Output the [x, y] coordinate of the center of the cell containing the given text.  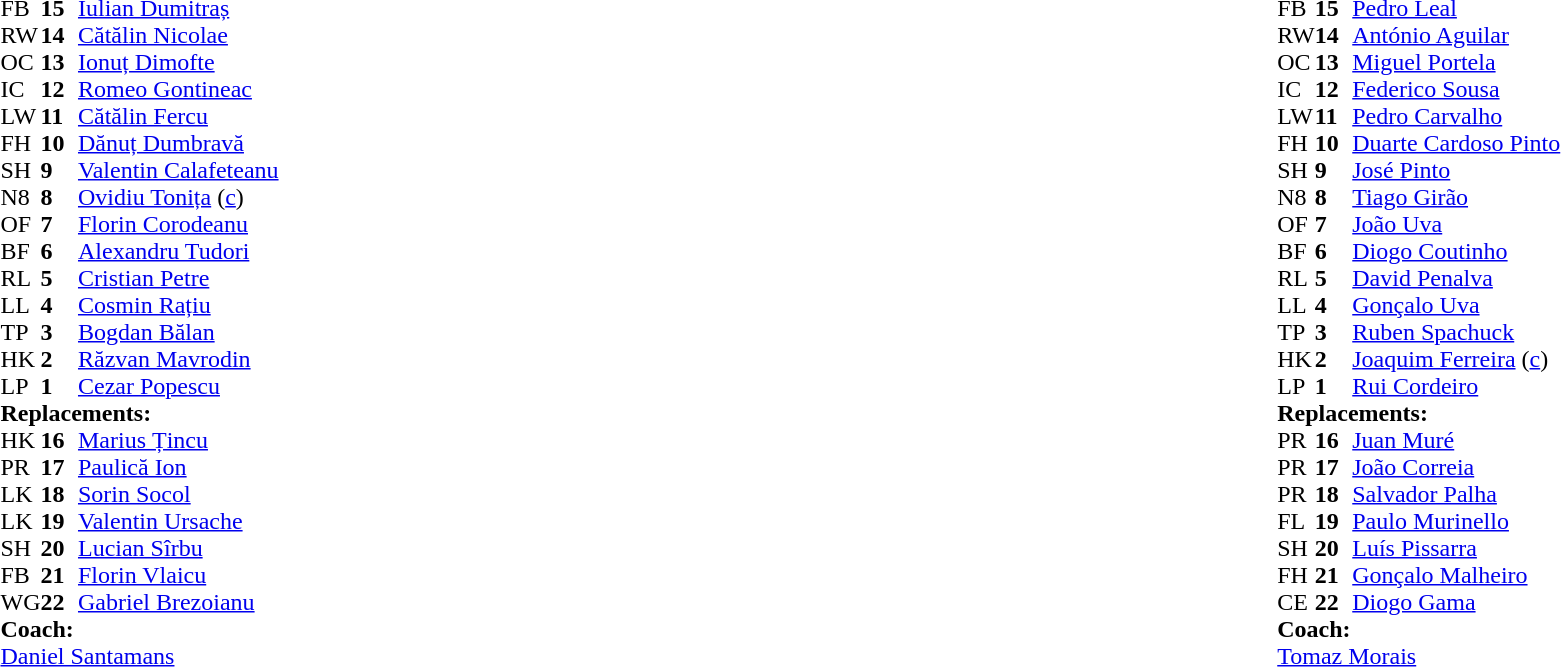
Cezar Popescu [178, 386]
Salvador Palha [1456, 494]
Romeo Gontineac [178, 90]
António Aguilar [1456, 36]
Valentin Ursache [178, 522]
Răzvan Mavrodin [178, 360]
Cristian Petre [178, 278]
José Pinto [1456, 170]
David Penalva [1456, 278]
Duarte Cardoso Pinto [1456, 144]
Marius Țincu [178, 440]
Gonçalo Malheiro [1456, 576]
João Correia [1456, 468]
Florin Vlaicu [178, 576]
Alexandru Tudori [178, 252]
Gonçalo Uva [1456, 306]
Cătălin Fercu [178, 116]
Bogdan Bălan [178, 332]
Juan Muré [1456, 440]
Cătălin Nicolae [178, 36]
Pedro Carvalho [1456, 116]
Luís Pissarra [1456, 548]
João Uva [1456, 224]
Ovidiu Tonița (c) [178, 198]
CE [1296, 602]
Joaquim Ferreira (c) [1456, 360]
Florin Corodeanu [178, 224]
Dănuț Dumbravă [178, 144]
Diogo Coutinho [1456, 252]
Ionuț Dimofte [178, 62]
Miguel Portela [1456, 62]
Ruben Spachuck [1456, 332]
Paulo Murinello [1456, 522]
Federico Sousa [1456, 90]
Paulică Ion [178, 468]
Cosmin Rațiu [178, 306]
Valentin Calafeteanu [178, 170]
Lucian Sîrbu [178, 548]
Tiago Girão [1456, 198]
FL [1296, 522]
Gabriel Brezoianu [178, 602]
Diogo Gama [1456, 602]
FB [20, 576]
Rui Cordeiro [1456, 386]
Sorin Socol [178, 494]
WG [20, 602]
